Detect which cell encompasses the target text, then output its [X, Y] center coordinate. 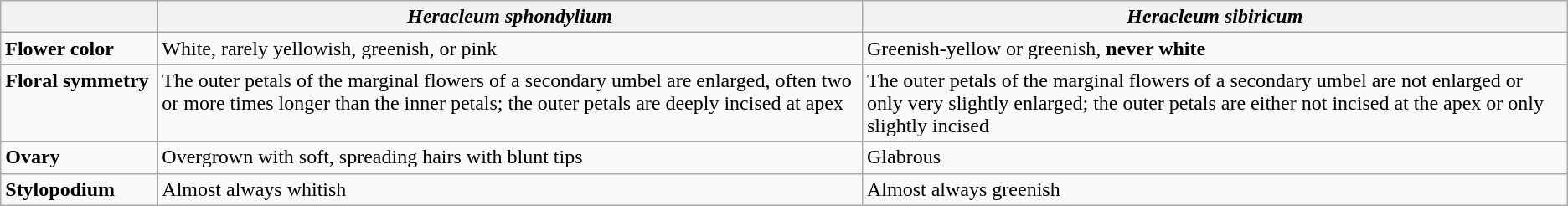
Overgrown with soft, spreading hairs with blunt tips [510, 157]
Almost always whitish [510, 189]
Almost always greenish [1215, 189]
White, rarely yellowish, greenish, or pink [510, 49]
Heracleum sphondylium [510, 17]
Greenish-yellow or greenish, never white [1215, 49]
Flower color [79, 49]
Glabrous [1215, 157]
Heracleum sibiricum [1215, 17]
Ovary [79, 157]
Stylopodium [79, 189]
Floral symmetry [79, 103]
